Extract the (x, y) coordinate from the center of the cell holding the provided text.  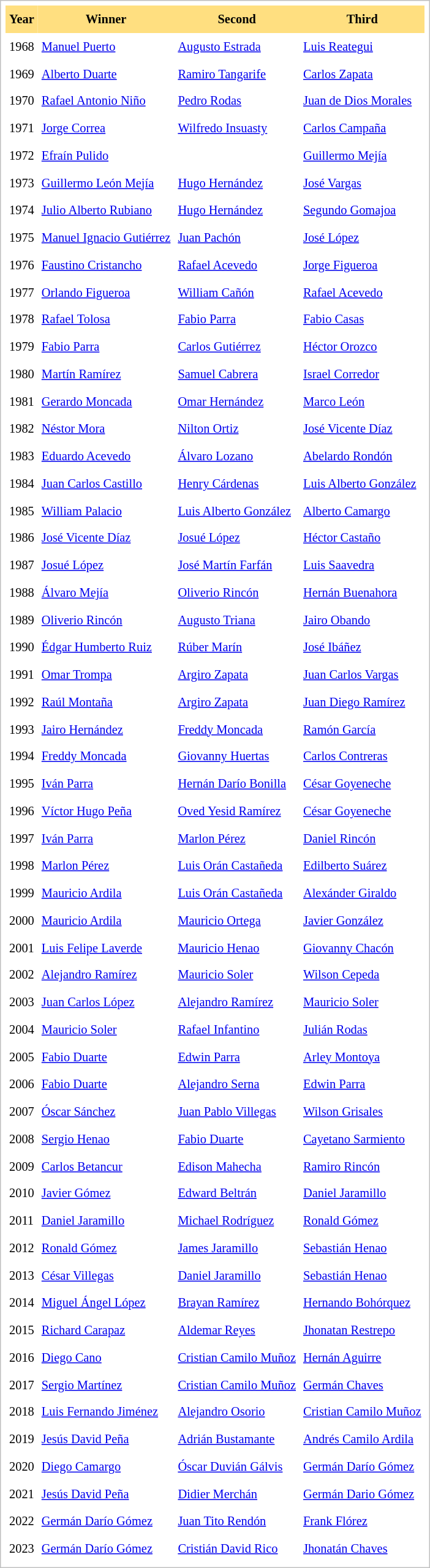
Abelardo Rondón (363, 457)
Israel Corredor (363, 375)
Javier González (363, 920)
William Palacio (107, 510)
Didier Merchán (236, 1495)
Augusto Estrada (236, 47)
Segundo Gomajoa (363, 211)
1975 (22, 237)
William Cañón (236, 293)
2004 (22, 1029)
Jairo Hernández (107, 730)
José Ibáñez (363, 648)
Giovanny Chacón (363, 947)
2017 (22, 1384)
Javier Gómez (107, 1193)
2020 (22, 1466)
2010 (22, 1193)
2005 (22, 1058)
2018 (22, 1413)
1982 (22, 428)
2002 (22, 976)
Eduardo Acevedo (107, 457)
Luis Saavedra (363, 566)
Aldemar Reyes (236, 1331)
José Vargas (363, 184)
Richard Carapaz (107, 1331)
Carlos Contreras (363, 756)
Diego Cano (107, 1357)
1974 (22, 211)
Orlando Figueroa (107, 293)
1970 (22, 102)
Henry Cárdenas (236, 483)
Carlos Campaña (363, 129)
Rafael Tolosa (107, 319)
1999 (22, 894)
1992 (22, 703)
1998 (22, 865)
Hernán Buenahora (363, 592)
2001 (22, 947)
Second (236, 20)
José López (363, 237)
Frank Flórez (363, 1521)
Wilfredo Insuasty (236, 129)
Adrián Bustamante (236, 1439)
Jhonatan Restrepo (363, 1331)
Óscar Duvián Gálvis (236, 1466)
Álvaro Lozano (236, 457)
1989 (22, 621)
1978 (22, 319)
Héctor Castaño (363, 539)
Sergio Henao (107, 1140)
2008 (22, 1140)
Mauricio Ortega (236, 920)
Pedro Rodas (236, 102)
Nilton Ortiz (236, 428)
2007 (22, 1111)
Guillermo Mejía (363, 155)
1976 (22, 266)
Carlos Zapata (363, 73)
1981 (22, 401)
Edilberto Suárez (363, 865)
Edward Beltrán (236, 1193)
Arley Montoya (363, 1058)
1987 (22, 566)
Alexánder Giraldo (363, 894)
Álvaro Mejía (107, 592)
Luis Reategui (363, 47)
Julián Rodas (363, 1029)
1985 (22, 510)
2022 (22, 1521)
Manuel Ignacio Gutiérrez (107, 237)
Omar Trompa (107, 674)
Héctor Orozco (363, 346)
Alberto Duarte (107, 73)
Augusto Triana (236, 621)
Manuel Puerto (107, 47)
1991 (22, 674)
1990 (22, 648)
Juan Diego Ramírez (363, 703)
Ramiro Tangarife (236, 73)
Alejandro Serna (236, 1085)
Omar Hernández (236, 401)
Cristián David Rico (236, 1548)
Germán Chaves (363, 1384)
2015 (22, 1331)
Diego Camargo (107, 1466)
Jairo Obando (363, 621)
1980 (22, 375)
Germán Dario Gómez (363, 1495)
1997 (22, 838)
1979 (22, 346)
Juan de Dios Morales (363, 102)
Juan Tito Rendón (236, 1521)
Rafael Antonio Niño (107, 102)
1988 (22, 592)
Juan Pablo Villegas (236, 1111)
Jhonatán Chaves (363, 1548)
2023 (22, 1548)
Wilson Cepeda (363, 976)
Ramón García (363, 730)
1986 (22, 539)
Rafael Infantino (236, 1029)
2006 (22, 1085)
2000 (22, 920)
Hernando Bohórquez (363, 1302)
Carlos Gutiérrez (236, 346)
Andrés Camilo Ardila (363, 1439)
Brayan Ramírez (236, 1302)
Jorge Figueroa (363, 266)
Carlos Betancur (107, 1167)
Third (363, 20)
Year (22, 20)
1972 (22, 155)
Víctor Hugo Peña (107, 812)
Néstor Mora (107, 428)
1973 (22, 184)
Luis Fernando Jiménez (107, 1413)
Marco León (363, 401)
Luis Felipe Laverde (107, 947)
2012 (22, 1249)
Jorge Correa (107, 129)
Juan Carlos Vargas (363, 674)
Guillermo León Mejía (107, 184)
1984 (22, 483)
Giovanny Huertas (236, 756)
1969 (22, 73)
2016 (22, 1357)
Juan Carlos López (107, 1002)
Winner (107, 20)
Juan Carlos Castillo (107, 483)
1968 (22, 47)
2011 (22, 1220)
Mauricio Henao (236, 947)
Miguel Ángel López (107, 1302)
1996 (22, 812)
Wilson Grisales (363, 1111)
Alejandro Osorio (236, 1413)
Édgar Humberto Ruiz (107, 648)
José Martín Farfán (236, 566)
Juan Pachón (236, 237)
Faustino Cristancho (107, 266)
Hernán Aguirre (363, 1357)
1994 (22, 756)
Cayetano Sarmiento (363, 1140)
César Villegas (107, 1275)
James Jaramillo (236, 1249)
1977 (22, 293)
Daniel Rincón (363, 838)
2019 (22, 1439)
Oved Yesid Ramírez (236, 812)
Martín Ramírez (107, 375)
Rúber Marín (236, 648)
Efraín Pulido (107, 155)
Edison Mahecha (236, 1167)
Sergio Martínez (107, 1384)
Michael Rodríguez (236, 1220)
2014 (22, 1302)
Raúl Montaña (107, 703)
1993 (22, 730)
Alberto Camargo (363, 510)
Gerardo Moncada (107, 401)
1983 (22, 457)
Fabio Casas (363, 319)
Julio Alberto Rubiano (107, 211)
2021 (22, 1495)
2009 (22, 1167)
2013 (22, 1275)
2003 (22, 1002)
Óscar Sánchez (107, 1111)
1995 (22, 783)
Hernán Darío Bonilla (236, 783)
Samuel Cabrera (236, 375)
1971 (22, 129)
Ramiro Rincón (363, 1167)
